Scan for the cell matching the given text and deliver its (X, Y) coordinate at center. 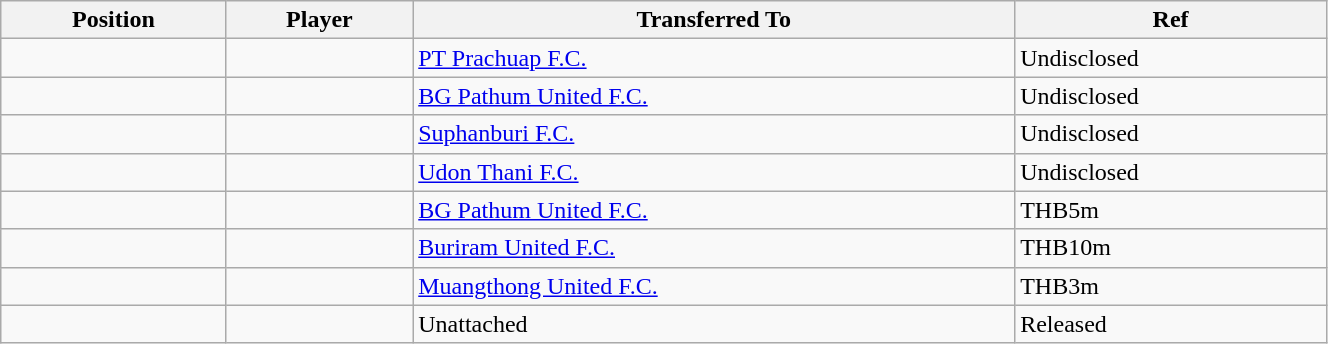
Buriram United F.C. (714, 248)
Muangthong United F.C. (714, 286)
THB5m (1171, 210)
Position (114, 20)
Released (1171, 324)
Transferred To (714, 20)
PT Prachuap F.C. (714, 58)
Unattached (714, 324)
THB3m (1171, 286)
Suphanburi F.C. (714, 134)
Udon Thani F.C. (714, 172)
Ref (1171, 20)
THB10m (1171, 248)
Player (320, 20)
